Return [X, Y] of the center of cell containing provided text 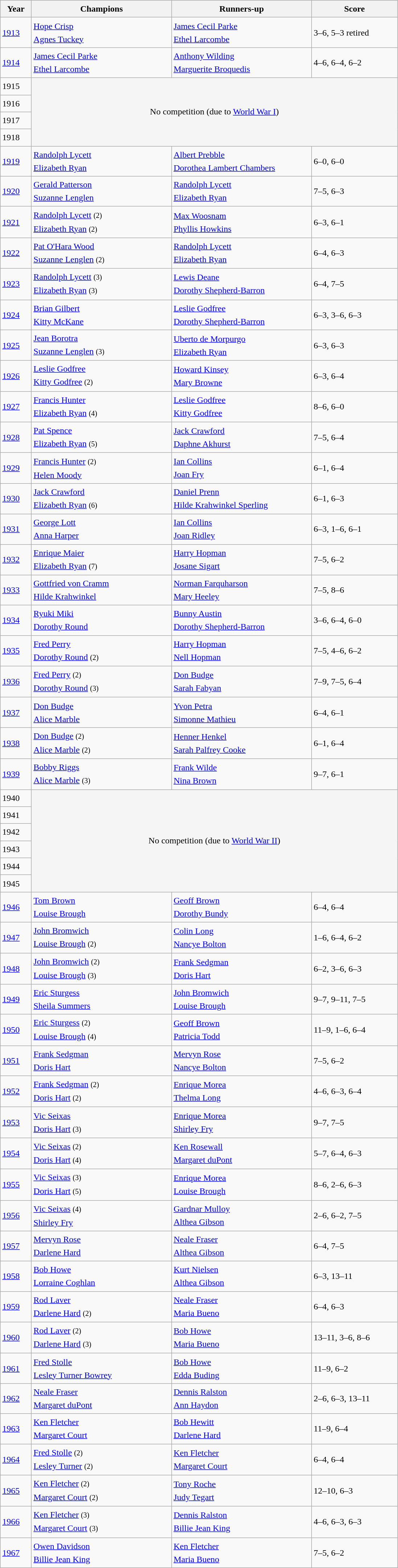
1931 [16, 529]
1922 [16, 253]
Bob Howe Edda Buding [242, 1369]
1919 [16, 161]
George Lott Anna Harper [102, 529]
Ryuki Miki Dorothy Round [102, 620]
Enrique Morea Louise Brough [242, 1184]
Neale Fraser Margaret duPont [102, 1398]
1924 [16, 315]
4–6, 6–3, 6–4 [354, 1091]
Francis Hunter (2) Helen Moody [102, 468]
1957 [16, 1246]
9–7, 7–5 [354, 1122]
Leslie Godfree Kitty Godfree (2) [102, 376]
11–9, 6–2 [354, 1369]
John Bromwich (2) Louise Brough (3) [102, 969]
Mervyn Rose Darlene Hard [102, 1246]
1928 [16, 437]
6–3, 6–4 [354, 376]
1952 [16, 1091]
1940 [16, 798]
1941 [16, 815]
Enrique Morea Shirley Fry [242, 1122]
Dennis Ralston Billie Jean King [242, 1522]
Frank Sedgman (2) Doris Hart (2) [102, 1091]
1953 [16, 1122]
7–5, 4–6, 6–2 [354, 651]
Enrique Morea Thelma Long [242, 1091]
Ken Fletcher (2) Margaret Court (2) [102, 1491]
Fred Perry Dorothy Round (2) [102, 651]
1914 [16, 62]
Fred Stolle Lesley Turner Bowrey [102, 1369]
1958 [16, 1276]
Pat Spence Elizabeth Ryan (5) [102, 437]
Score [354, 9]
Tom Brown Louise Brough [102, 907]
Neale Fraser Althea Gibson [242, 1246]
1925 [16, 345]
1947 [16, 938]
Rod Laver Darlene Hard (2) [102, 1307]
1961 [16, 1369]
Neale Fraser Maria Bueno [242, 1307]
1932 [16, 559]
1935 [16, 651]
6–4, 6–1 [354, 713]
Gardnar Mulloy Althea Gibson [242, 1215]
1967 [16, 1552]
Harry Hopman Josane Sigart [242, 559]
Daniel Prenn Hilde Krahwinkel Sperling [242, 499]
Year [16, 9]
Fred Stolle (2) Lesley Turner (2) [102, 1459]
13–11, 3–6, 8–6 [354, 1338]
1937 [16, 713]
7–9, 7–5, 6–4 [354, 682]
9–7, 9–11, 7–5 [354, 1000]
1917 [16, 121]
Randolph Lycett (3) Elizabeth Ryan (3) [102, 284]
Uberto de Morpurgo Elizabeth Ryan [242, 345]
6–0, 6–0 [354, 161]
1950 [16, 1030]
2–6, 6–3, 13–11 [354, 1398]
Vic Seixas (3) Doris Hart (5) [102, 1184]
Champions [102, 9]
Gerald Patterson Suzanne Lenglen [102, 191]
Leslie Godfree Kitty Godfree [242, 407]
4–6, 6–3, 6–3 [354, 1522]
Ken Fletcher (3) Margaret Court (3) [102, 1522]
Bob Hewitt Darlene Hard [242, 1429]
1966 [16, 1522]
Owen Davidson Billie Jean King [102, 1552]
Don Budge Sarah Fabyan [242, 682]
Ken Rosewall Margaret duPont [242, 1153]
Lewis Deane Dorothy Shepherd-Barron [242, 284]
Bob Howe Maria Bueno [242, 1338]
1963 [16, 1429]
1942 [16, 832]
1–6, 6–4, 6–2 [354, 938]
1921 [16, 222]
Ian Collins Joan Fry [242, 468]
John Bromwich Louise Brough (2) [102, 938]
8–6, 2–6, 6–3 [354, 1184]
1948 [16, 969]
11–9, 6–4 [354, 1429]
1923 [16, 284]
1965 [16, 1491]
Bunny Austin Dorothy Shepherd-Barron [242, 620]
7–5, 6–3 [354, 191]
No competition (due to World War I) [214, 112]
Tony Roche Judy Tegart [242, 1491]
Norman Farquharson Mary Heeley [242, 590]
Bobby Riggs Alice Marble (3) [102, 774]
Harry Hopman Nell Hopman [242, 651]
4–6, 6–4, 6–2 [354, 62]
1929 [16, 468]
Henner Henkel Sarah Palfrey Cooke [242, 743]
Jean Borotra Suzanne Lenglen (3) [102, 345]
Vic Seixas (2) Doris Hart (4) [102, 1153]
Vic Seixas (4) Shirley Fry [102, 1215]
Randolph Lycett (2) Elizabeth Ryan (2) [102, 222]
Geoff Brown Dorothy Bundy [242, 907]
Pat O'Hara Wood Suzanne Lenglen (2) [102, 253]
1933 [16, 590]
Francis Hunter Elizabeth Ryan (4) [102, 407]
1951 [16, 1061]
Bob Howe Lorraine Coghlan [102, 1276]
1959 [16, 1307]
5–7, 6–4, 6–3 [354, 1153]
Howard Kinsey Mary Browne [242, 376]
John Bromwich Louise Brough [242, 1000]
6–2, 3–6, 6–3 [354, 969]
1927 [16, 407]
Fred Perry (2) Dorothy Round (3) [102, 682]
1916 [16, 103]
1915 [16, 86]
1956 [16, 1215]
8–6, 6–0 [354, 407]
1926 [16, 376]
6–1, 6–3 [354, 499]
11–9, 1–6, 6–4 [354, 1030]
Frank Wilde Nina Brown [242, 774]
6–3, 1–6, 6–1 [354, 529]
Eric Sturgess Sheila Summers [102, 1000]
6–3, 6–3 [354, 345]
1943 [16, 849]
Rod Laver (2) Darlene Hard (3) [102, 1338]
Yvon Petra Simonne Mathieu [242, 713]
6–3, 6–1 [354, 222]
Colin Long Nancye Bolton [242, 938]
Kurt Nielsen Althea Gibson [242, 1276]
1949 [16, 1000]
1930 [16, 499]
9–7, 6–1 [354, 774]
1918 [16, 137]
Eric Sturgess (2) Louise Brough (4) [102, 1030]
1962 [16, 1398]
No competition (due to World War II) [214, 841]
Max Woosnam Phyllis Howkins [242, 222]
1938 [16, 743]
Albert Prebble Dorothea Lambert Chambers [242, 161]
Vic Seixas Doris Hart (3) [102, 1122]
Jack Crawford Daphne Akhurst [242, 437]
1934 [16, 620]
1964 [16, 1459]
Mervyn Rose Nancye Bolton [242, 1061]
3–6, 6–4, 6–0 [354, 620]
3–6, 5–3 retired [354, 33]
1960 [16, 1338]
1913 [16, 33]
Gottfried von Cramm Hilde Krahwinkel [102, 590]
Anthony Wilding Marguerite Broquedis [242, 62]
6–3, 3–6, 6–3 [354, 315]
Don Budge (2) Alice Marble (2) [102, 743]
1944 [16, 867]
1920 [16, 191]
Brian Gilbert Kitty McKane [102, 315]
1936 [16, 682]
Don Budge Alice Marble [102, 713]
Ian Collins Joan Ridley [242, 529]
7–5, 8–6 [354, 590]
6–3, 13–11 [354, 1276]
Dennis Ralston Ann Haydon [242, 1398]
2–6, 6–2, 7–5 [354, 1215]
Runners-up [242, 9]
Enrique Maier Elizabeth Ryan (7) [102, 559]
1945 [16, 883]
Leslie Godfree Dorothy Shepherd-Barron [242, 315]
Ken Fletcher Maria Bueno [242, 1552]
1946 [16, 907]
12–10, 6–3 [354, 1491]
1939 [16, 774]
Geoff Brown Patricia Todd [242, 1030]
Jack Crawford Elizabeth Ryan (6) [102, 499]
Hope Crisp Agnes Tuckey [102, 33]
1955 [16, 1184]
7–5, 6–4 [354, 437]
1954 [16, 1153]
